Capture the cell that displays the provided text and extract its [X, Y] central coordinate. 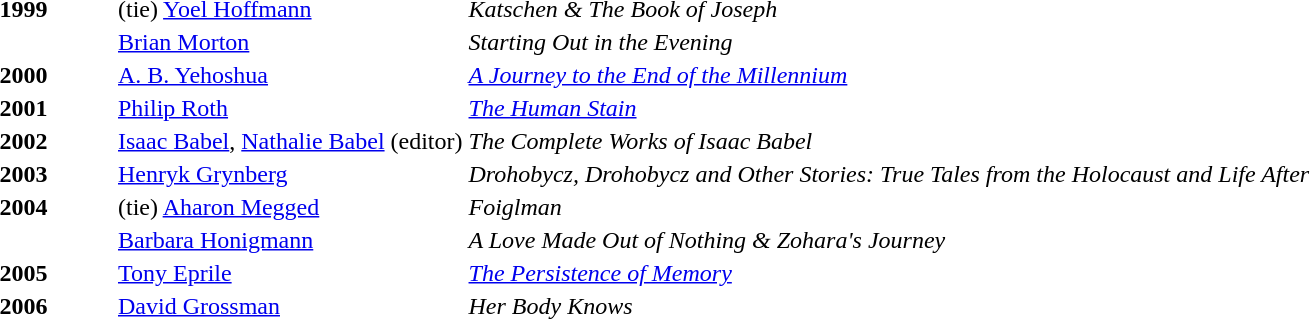
(tie) Aharon Megged [290, 207]
Barbara Honigmann [290, 240]
Isaac Babel, Nathalie Babel (editor) [290, 141]
Tony Eprile [290, 273]
A. B. Yehoshua [290, 75]
Philip Roth [290, 108]
Brian Morton [290, 42]
Henryk Grynberg [290, 174]
